Return the (X, Y) coordinate for the center point of the cell that contains the specified text.  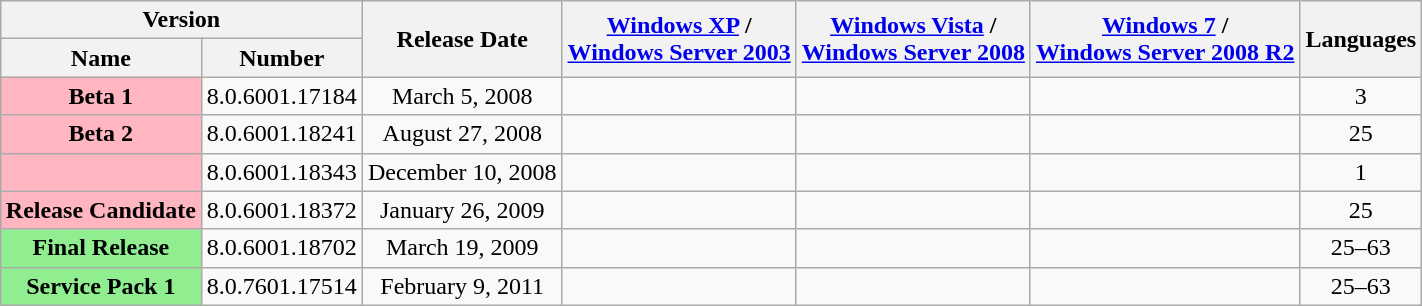
Windows XP /Windows Server 2003 (679, 39)
Windows Vista /Windows Server 2008 (913, 39)
8.0.6001.17184 (282, 96)
8.0.7601.17514 (282, 286)
8.0.6001.18372 (282, 210)
1 (1361, 172)
March 5, 2008 (462, 96)
Version (181, 20)
January 26, 2009 (462, 210)
Final Release (100, 248)
8.0.6001.18343 (282, 172)
December 10, 2008 (462, 172)
8.0.6001.18241 (282, 134)
Languages (1361, 39)
3 (1361, 96)
Release Date (462, 39)
Beta 2 (100, 134)
8.0.6001.18702 (282, 248)
Name (100, 58)
Windows 7 /Windows Server 2008 R2 (1165, 39)
Release Candidate (100, 210)
Service Pack 1 (100, 286)
March 19, 2009 (462, 248)
February 9, 2011 (462, 286)
Number (282, 58)
August 27, 2008 (462, 134)
Beta 1 (100, 96)
